Find where the given text appears and provide that cell's center as (X, Y) coordinate. 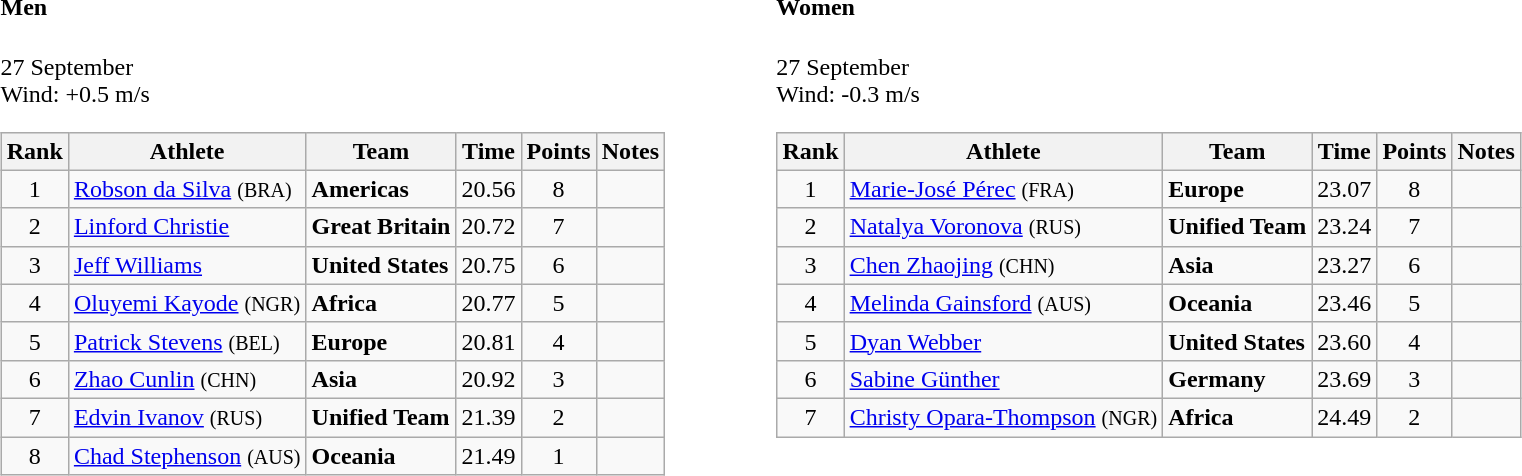
23.07 (1344, 189)
21.49 (488, 456)
23.60 (1344, 341)
Robson da Silva (BRA) (187, 189)
24.49 (1344, 417)
Germany (1238, 379)
Chen Zhaojing (CHN) (1004, 265)
Natalya Voronova (RUS) (1004, 227)
20.81 (488, 341)
Patrick Stevens (BEL) (187, 341)
21.39 (488, 417)
Chad Stephenson (AUS) (187, 456)
23.27 (1344, 265)
Jeff Williams (187, 265)
20.72 (488, 227)
20.77 (488, 303)
20.75 (488, 265)
20.92 (488, 379)
20.56 (488, 189)
Marie-José Pérec (FRA) (1004, 189)
Americas (381, 189)
Melinda Gainsford (AUS) (1004, 303)
Christy Opara-Thompson (NGR) (1004, 417)
23.24 (1344, 227)
Sabine Günther (1004, 379)
23.46 (1344, 303)
23.69 (1344, 379)
Edvin Ivanov (RUS) (187, 417)
Linford Christie (187, 227)
Oluyemi Kayode (NGR) (187, 303)
Dyan Webber (1004, 341)
Zhao Cunlin (CHN) (187, 379)
Great Britain (381, 227)
